For the text-containing cell, return its midpoint in [x, y] coordinate format. 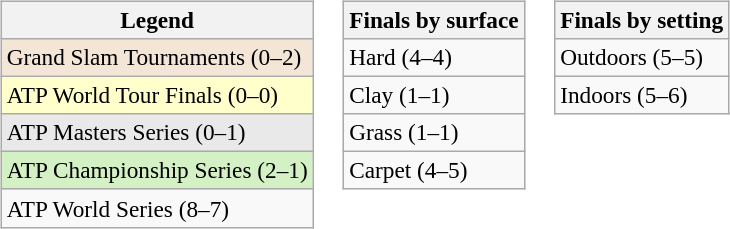
Finals by setting [642, 20]
Outdoors (5–5) [642, 57]
ATP Championship Series (2–1) [157, 171]
ATP World Series (8–7) [157, 208]
Finals by surface [434, 20]
Grass (1–1) [434, 133]
Legend [157, 20]
Hard (4–4) [434, 57]
Carpet (4–5) [434, 171]
Grand Slam Tournaments (0–2) [157, 57]
ATP Masters Series (0–1) [157, 133]
Clay (1–1) [434, 95]
Indoors (5–6) [642, 95]
ATP World Tour Finals (0–0) [157, 95]
